Detect which cell encompasses the target text, then output its [X, Y] center coordinate. 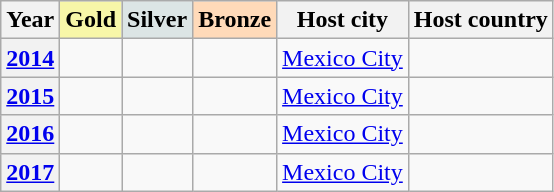
2014 [30, 58]
Bronze [235, 20]
2015 [30, 96]
2017 [30, 172]
Host city [343, 20]
Host country [480, 20]
Gold [91, 20]
Silver [158, 20]
2016 [30, 134]
Year [30, 20]
